Return [X, Y] of the center of cell containing provided text 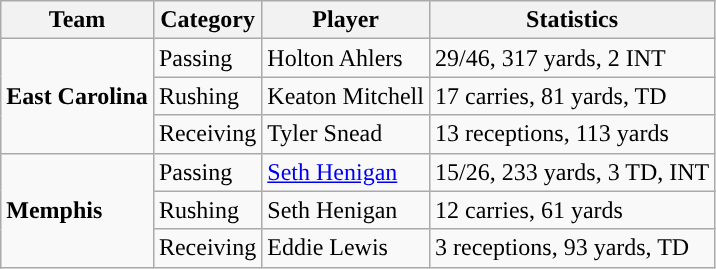
Statistics [572, 20]
15/26, 233 yards, 3 TD, INT [572, 172]
Player [346, 20]
Memphis [78, 210]
17 carries, 81 yards, TD [572, 96]
13 receptions, 113 yards [572, 134]
East Carolina [78, 96]
Team [78, 20]
Eddie Lewis [346, 248]
12 carries, 61 yards [572, 210]
29/46, 317 yards, 2 INT [572, 58]
Tyler Snead [346, 134]
Keaton Mitchell [346, 96]
Category [207, 20]
3 receptions, 93 yards, TD [572, 248]
Holton Ahlers [346, 58]
